Provide the [X, Y] coordinate of the cell's center where the given text is located.  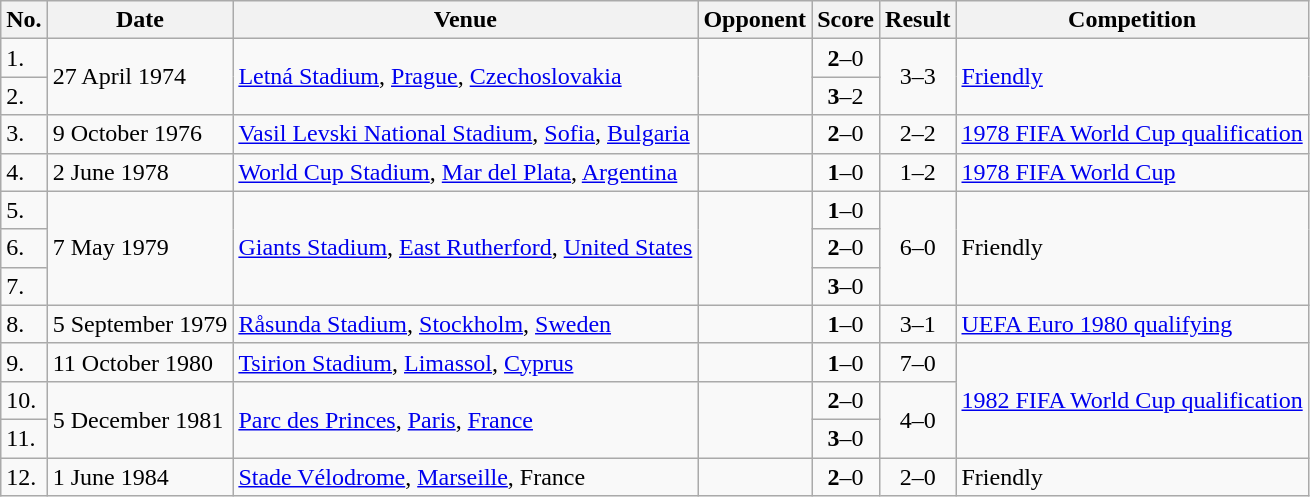
Opponent [755, 20]
9 October 1976 [140, 134]
1 June 1984 [140, 477]
4–0 [918, 419]
Date [140, 20]
1. [24, 58]
12. [24, 477]
3–2 [846, 96]
1978 FIFA World Cup [1132, 172]
5. [24, 210]
9. [24, 362]
1–2 [918, 172]
UEFA Euro 1980 qualifying [1132, 324]
2–2 [918, 134]
Competition [1132, 20]
7 May 1979 [140, 248]
Venue [466, 20]
11 October 1980 [140, 362]
Stade Vélodrome, Marseille, France [466, 477]
7–0 [918, 362]
Giants Stadium, East Rutherford, United States [466, 248]
1978 FIFA World Cup qualification [1132, 134]
Parc des Princes, Paris, France [466, 419]
5 September 1979 [140, 324]
Score [846, 20]
World Cup Stadium, Mar del Plata, Argentina [466, 172]
10. [24, 400]
Letná Stadium, Prague, Czechoslovakia [466, 77]
Vasil Levski National Stadium, Sofia, Bulgaria [466, 134]
3–3 [918, 77]
2. [24, 96]
5 December 1981 [140, 419]
Råsunda Stadium, Stockholm, Sweden [466, 324]
6–0 [918, 248]
4. [24, 172]
No. [24, 20]
11. [24, 438]
6. [24, 248]
3–1 [918, 324]
27 April 1974 [140, 77]
Result [918, 20]
8. [24, 324]
Tsirion Stadium, Limassol, Cyprus [466, 362]
1982 FIFA World Cup qualification [1132, 400]
2 June 1978 [140, 172]
3. [24, 134]
7. [24, 286]
